Find where the given text appears and provide that cell's center as [X, Y] coordinate. 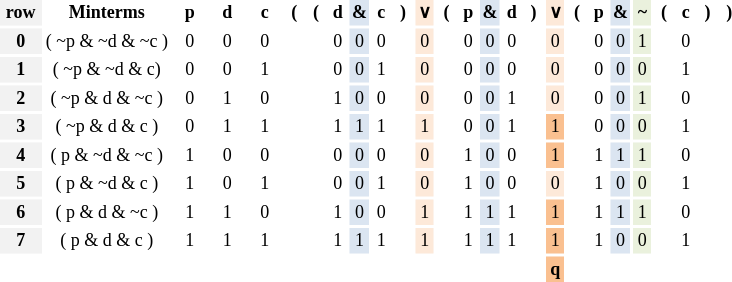
( p & d & c ) [106, 241]
~ [642, 13]
row [20, 13]
( ~p & d & c ) [106, 127]
( ~p & ~d & c) [106, 70]
( ~p & d & ~c ) [106, 99]
q [556, 269]
6 [20, 213]
( p & ~d & ~c ) [106, 155]
( ~p & ~d & ~c ) [106, 41]
3 [20, 127]
( p & d & ~c ) [106, 213]
( p & ~d & c ) [106, 184]
5 [20, 184]
4 [20, 155]
2 [20, 99]
7 [20, 241]
Minterms [106, 13]
